Identify which cell holds the provided text, then report its [X, Y] central coordinate. 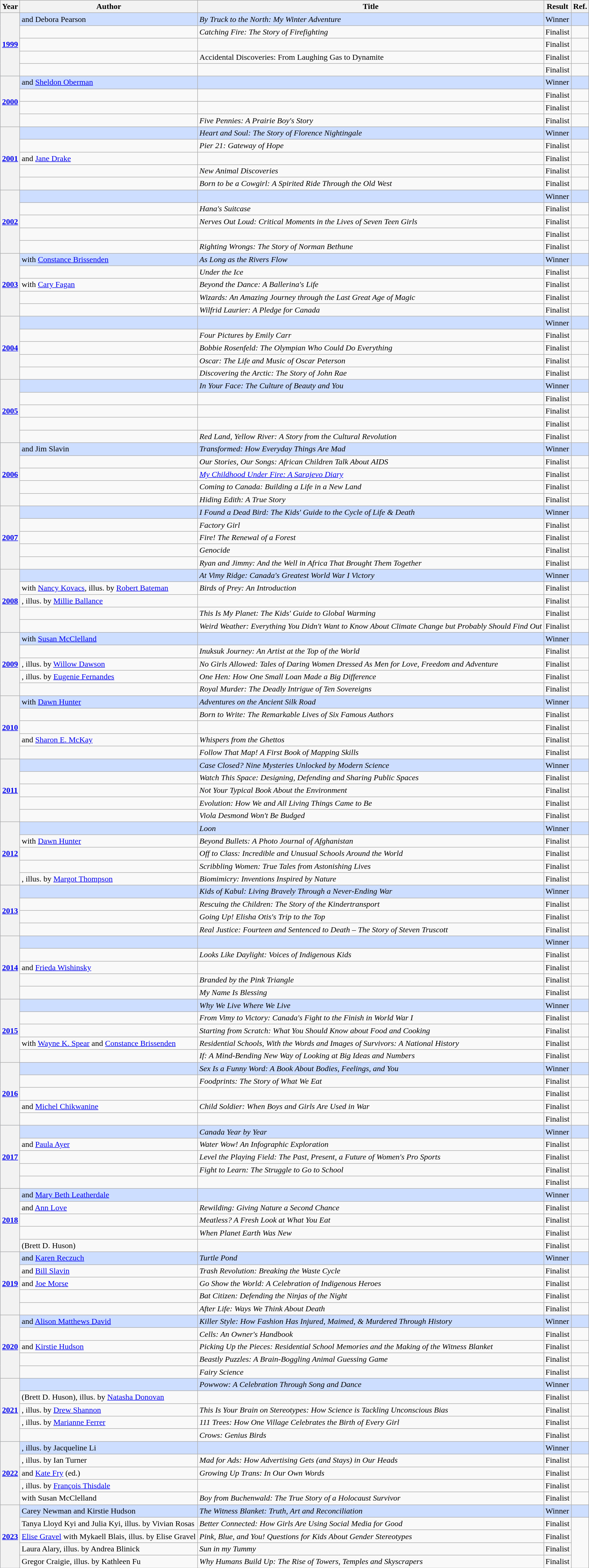
2012 [10, 854]
The Witness Blanket: Truth, Art and Reconciliation [371, 1511]
2016 [10, 1094]
2005 [10, 411]
Accidental Discoveries: From Laughing Gas to Dynamite [371, 57]
Trash Revolution: Breaking the Waste Cycle [371, 1271]
, illus. by Jacqueline Li [109, 1448]
, illus. by Ian Turner [109, 1460]
In Your Face: The Culture of Beauty and You [371, 386]
(Brett D. Huson), illus. by Natasha Donovan [109, 1397]
Picking Up the Pieces: Residential School Memories and the Making of the Witness Blanket [371, 1346]
2002 [10, 222]
Scribbling Women: True Tales from Astonishing Lives [371, 866]
This Is Your Brain on Stereotypes: How Science is Tackling Unconscious Bias [371, 1410]
Discovering the Arctic: The Story of John Rae [371, 373]
Catching Fire: The Story of Firefighting [371, 32]
, illus. by Millie Ballance [109, 601]
Loon [371, 828]
Powwow: A Celebration Through Song and Dance [371, 1385]
Factory Girl [371, 525]
2020 [10, 1346]
111 Trees: How One Village Celebrates the Birth of Every Girl [371, 1423]
2001 [10, 158]
Better Connected: How Girls Are Using Social Media for Good [371, 1523]
Royal Murder: The Deadly Intrigue of Ten Sovereigns [371, 689]
with Nancy Kovacs, illus. by Robert Bateman [109, 588]
Turtle Pond [371, 1258]
2008 [10, 601]
2018 [10, 1220]
Biomimicry: Inventions Inspired by Nature [371, 879]
Author [109, 7]
2023 [10, 1536]
and Alison Matthews David [109, 1321]
, illus. by Eugenie Fernandes [109, 677]
If: A Mind-Bending New Way of Looking at Big Ideas and Numbers [371, 1056]
Beyond the Dance: A Ballerina's Life [371, 285]
Our Stories, Our Songs: African Children Talk About AIDS [371, 462]
Follow That Map! A First Book of Mapping Skills [371, 752]
Adventures on the Ancient Silk Road [371, 702]
and Joe Morse [109, 1283]
Wilfrid Laurier: A Pledge for Canada [371, 310]
Transformed: How Everyday Things Are Mad [371, 449]
Gregor Craigie, illus. by Kathleen Fu [109, 1561]
Canada Year by Year [371, 1132]
2007 [10, 537]
Kids of Kabul: Living Bravely Through a Never-Ending War [371, 891]
and Jim Slavin [109, 449]
Born to be a Cowgirl: A Spirited Ride Through the Old West [371, 184]
with Wayne K. Spear and Constance Brissenden [109, 1043]
Boy from Buchenwald: The True Story of a Holocaust Survivor [371, 1498]
Heart and Soul: The Story of Florence Nightingale [371, 133]
Four Pictures by Emily Carr [371, 335]
2019 [10, 1283]
Mad for Ads: How Advertising Gets (and Stays) in Our Heads [371, 1460]
with Constance Brissenden [109, 259]
and Debora Pearson [109, 19]
and Sharon E. McKay [109, 740]
and Ann Love [109, 1208]
Foodprints: The Story of What We Eat [371, 1081]
Title [371, 7]
From Vimy to Victory: Canada's Fight to the Finish in World War I [371, 1018]
Go Show the World: A Celebration of Indigenous Heroes [371, 1283]
Red Land, Yellow River: A Story from the Cultural Revolution [371, 436]
At Vimy Ridge: Canada's Greatest World War I Victory [371, 576]
2011 [10, 790]
Rewilding: Giving Nature a Second Chance [371, 1208]
2014 [10, 967]
Not Your Typical Book About the Environment [371, 790]
Hana's Suitcase [371, 209]
Elise Gravel with Mykaell Blais, illus. by Elise Gravel [109, 1536]
Under the Ice [371, 272]
Oscar: The Life and Music of Oscar Peterson [371, 360]
, illus. by Margot Thompson [109, 879]
2009 [10, 664]
2003 [10, 285]
with Cary Fagan [109, 285]
Beyond Bullets: A Photo Journal of Afghanistan [371, 841]
Beastly Puzzles: A Brain-Boggling Animal Guessing Game [371, 1359]
1999 [10, 45]
Ref. [580, 7]
As Long as the Rivers Flow [371, 259]
Killer Style: How Fashion Has Injured, Maimed, & Murdered Through History [371, 1321]
Growing Up Trans: In Our Own Words [371, 1473]
Laura Alary, illus. by Andrea Blinick [109, 1549]
and Kirstie Hudson [109, 1346]
Bobbie Rosenfeld: The Olympian Who Could Do Everything [371, 348]
2017 [10, 1157]
Carey Newman and Kirstie Hudson [109, 1511]
Year [10, 7]
Ryan and Jimmy: And the Well in Africa That Brought Them Together [371, 563]
Bat Citizen: Defending the Ninjas of the Night [371, 1296]
Level the Playing Field: The Past, Present, a Future of Women's Pro Sports [371, 1157]
Born to Write: The Remarkable Lives of Six Famous Authors [371, 714]
Going Up! Elisha Otis's Trip to the Top [371, 917]
Case Closed? Nine Mysteries Unlocked by Modern Science [371, 765]
Inuksuk Journey: An Artist at the Top of the World [371, 651]
2006 [10, 474]
Evolution: How We and All Living Things Came to Be [371, 803]
Off to Class: Incredible and Unusual Schools Around the World [371, 854]
Pink, Blue, and You! Questions for Kids About Gender Stereotypes [371, 1536]
New Animal Discoveries [371, 171]
2015 [10, 1031]
and Kate Fry (ed.) [109, 1473]
Cells: An Owner's Handbook [371, 1334]
No Girls Allowed: Tales of Daring Women Dressed As Men for Love, Freedom and Adventure [371, 664]
and Frieda Wishinsky [109, 968]
Crows: Genius Birds [371, 1435]
By Truck to the North: My Winter Adventure [371, 19]
and Michel Chikwanine [109, 1106]
Why We Live Where We Live [371, 1005]
Sun in my Tummy [371, 1549]
and Karen Reczuch [109, 1258]
, illus. by François Thisdale [109, 1486]
2010 [10, 727]
Sex Is a Funny Word: A Book About Bodies, Feelings, and You [371, 1068]
One Hen: How One Small Loan Made a Big Difference [371, 677]
Fight to Learn: The Struggle to Go to School [371, 1169]
Viola Desmond Won't Be Budged [371, 816]
Branded by the Pink Triangle [371, 980]
and Paula Ayer [109, 1144]
Looks Like Daylight: Voices of Indigenous Kids [371, 955]
I Found a Dead Bird: The Kids' Guide to the Cycle of Life & Death [371, 512]
Watch This Space: Designing, Defending and Sharing Public Spaces [371, 778]
(Brett D. Huson) [109, 1245]
Five Pennies: A Prairie Boy's Story [371, 120]
After Life: Ways We Think About Death [371, 1309]
Whispers from the Ghettos [371, 740]
Weird Weather: Everything You Didn't Want to Know About Climate Change but Probably Should Find Out [371, 626]
2000 [10, 101]
Birds of Prey: An Introduction [371, 588]
, illus. by Willow Dawson [109, 664]
, illus. by Marianne Ferrer [109, 1423]
Wizards: An Amazing Journey through the Last Great Age of Magic [371, 297]
This Is My Planet: The Kids' Guide to Global Warming [371, 613]
Fire! The Renewal of a Forest [371, 537]
Coming to Canada: Building a Life in a New Land [371, 487]
Righting Wrongs: The Story of Norman Bethune [371, 247]
2013 [10, 910]
My Name Is Blessing [371, 993]
Tanya Lloyd Kyi and Julia Kyi, illus. by Vivian Rosas [109, 1523]
2004 [10, 348]
and Sheldon Oberman [109, 82]
and Jane Drake [109, 158]
Result [557, 7]
and Bill Slavin [109, 1271]
and Mary Beth Leatherdale [109, 1195]
2022 [10, 1473]
Hiding Edith: A True Story [371, 500]
When Planet Earth Was New [371, 1233]
Real Justice: Fourteen and Sentenced to Death – The Story of Steven Truscott [371, 929]
Genocide [371, 550]
Fairy Science [371, 1372]
Child Soldier: When Boys and Girls Are Used in War [371, 1106]
, illus. by Drew Shannon [109, 1410]
Residential Schools, With the Words and Images of Survivors: A National History [371, 1043]
Meatless? A Fresh Look at What You Eat [371, 1220]
2021 [10, 1410]
My Childhood Under Fire: A Sarajevo Diary [371, 474]
Rescuing the Children: The Story of the Kindertransport [371, 904]
Pier 21: Gateway of Hope [371, 145]
Water Wow! An Infographic Exploration [371, 1144]
Starting from Scratch: What You Should Know about Food and Cooking [371, 1031]
Why Humans Build Up: The Rise of Towers, Temples and Skyscrapers [371, 1561]
Nerves Out Loud: Critical Moments in the Lives of Seven Teen Girls [371, 222]
